For the text-containing cell, return its midpoint in [x, y] coordinate format. 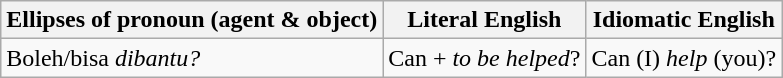
Ellipses of pronoun (agent & object) [192, 20]
Can + to be helped? [484, 58]
Literal English [484, 20]
Can (I) help (you)? [684, 58]
Idiomatic English [684, 20]
Boleh/bisa dibantu? [192, 58]
